Capture the cell that displays the provided text and extract its (X, Y) central coordinate. 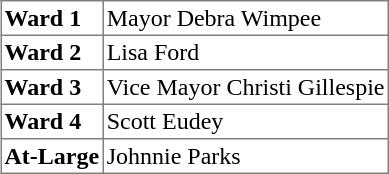
Ward 4 (52, 121)
Scott Eudey (246, 121)
Ward 1 (52, 18)
Mayor Debra Wimpee (246, 18)
Ward 3 (52, 87)
Lisa Ford (246, 52)
At-Large (52, 156)
Johnnie Parks (246, 156)
Vice Mayor Christi Gillespie (246, 87)
Ward 2 (52, 52)
